Return (x, y) of the center of cell containing provided text 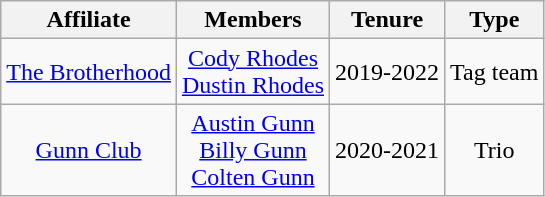
Tenure (388, 20)
2019-2022 (388, 72)
Type (494, 20)
The Brotherhood (89, 72)
Members (252, 20)
Austin GunnBilly GunnColten Gunn (252, 150)
Cody RhodesDustin Rhodes (252, 72)
Trio (494, 150)
Affiliate (89, 20)
2020-2021 (388, 150)
Gunn Club (89, 150)
Tag team (494, 72)
